Determine the [x, y] coordinate at the center of the cell enclosing the given text.  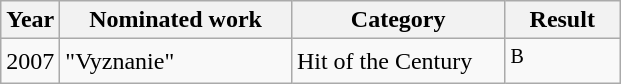
2007 [30, 62]
Result [562, 20]
"Vyznanie" [176, 62]
Year [30, 20]
Nominated work [176, 20]
B [562, 62]
Category [398, 20]
Hit of the Century [398, 62]
